Determine the [x, y] coordinate at the center of the cell enclosing the given text.  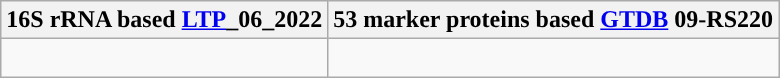
53 marker proteins based GTDB 09-RS220 [554, 20]
16S rRNA based LTP_06_2022 [164, 20]
